Output the (x, y) coordinate of the center of the cell containing the given text.  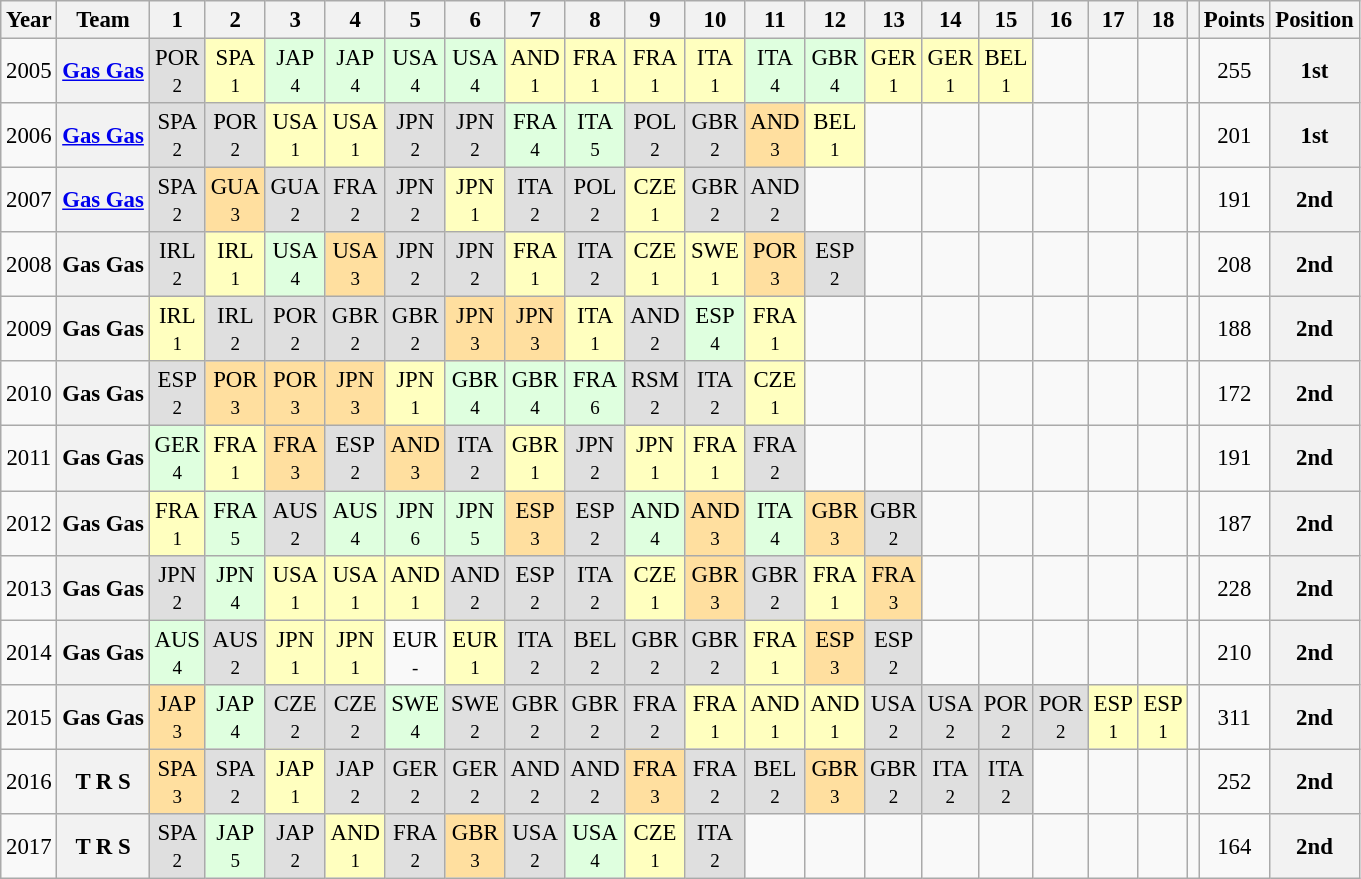
EUR- (415, 652)
JPN5 (475, 524)
2017 (29, 846)
SWE1 (715, 264)
EUR1 (475, 652)
228 (1234, 588)
Position (1314, 20)
2007 (29, 200)
JAP3 (177, 716)
SPA3 (177, 782)
2010 (29, 394)
201 (1234, 136)
210 (1234, 652)
311 (1234, 716)
GER4 (177, 458)
JAP5 (235, 846)
ESP4 (715, 330)
FRA6 (595, 394)
FRA5 (235, 524)
15 (1006, 20)
GBR1 (535, 458)
7 (535, 20)
GUA3 (235, 200)
6 (475, 20)
188 (1234, 330)
Year (29, 20)
2015 (29, 716)
12 (835, 20)
2012 (29, 524)
2006 (29, 136)
GUA2 (295, 200)
14 (950, 20)
3 (295, 20)
Points (1234, 20)
1 (177, 20)
172 (1234, 394)
17 (1113, 20)
JPN6 (415, 524)
AND4 (655, 524)
16 (1060, 20)
2008 (29, 264)
2 (235, 20)
255 (1234, 72)
RSM2 (655, 394)
2014 (29, 652)
2011 (29, 458)
USA3 (355, 264)
JAP1 (295, 782)
208 (1234, 264)
187 (1234, 524)
9 (655, 20)
4 (355, 20)
164 (1234, 846)
SWE4 (415, 716)
SPA1 (235, 72)
2005 (29, 72)
SWE2 (475, 716)
Team (103, 20)
JPN4 (235, 588)
252 (1234, 782)
11 (775, 20)
FRA4 (535, 136)
ITA5 (595, 136)
10 (715, 20)
5 (415, 20)
2013 (29, 588)
2016 (29, 782)
2009 (29, 330)
13 (894, 20)
8 (595, 20)
18 (1163, 20)
